Capture the cell that displays the provided text and extract its [x, y] central coordinate. 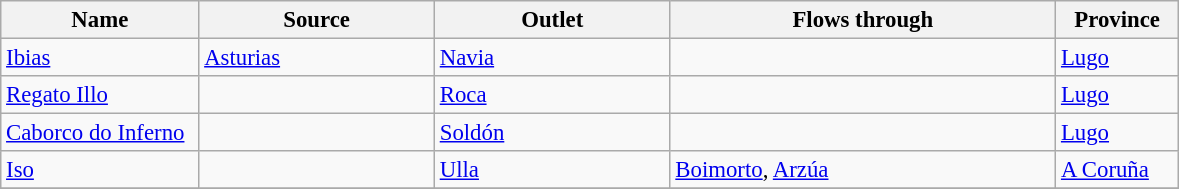
Boimorto, Arzúa [863, 170]
Source [317, 20]
Asturias [317, 58]
Roca [552, 95]
Regato Illo [100, 95]
Flows through [863, 20]
Soldón [552, 133]
Ulla [552, 170]
Outlet [552, 20]
A Coruña [1118, 170]
Iso [100, 170]
Province [1118, 20]
Navia [552, 58]
Name [100, 20]
Ibias [100, 58]
Caborco do Inferno [100, 133]
